Scan for the cell matching the given text and deliver its [X, Y] coordinate at center. 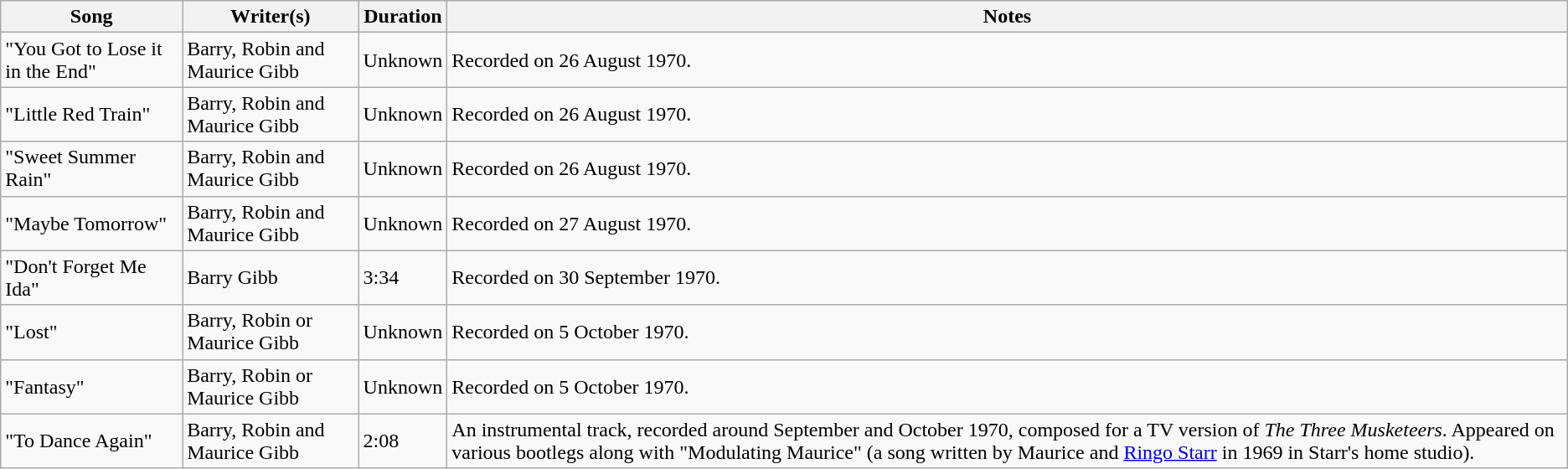
Notes [1007, 17]
Recorded on 27 August 1970. [1007, 223]
"Lost" [92, 332]
Song [92, 17]
"You Got to Lose it in the End" [92, 60]
3:34 [403, 278]
"Little Red Train" [92, 114]
"Fantasy" [92, 387]
Barry Gibb [271, 278]
"Don't Forget Me Ida" [92, 278]
"Maybe Tomorrow" [92, 223]
Duration [403, 17]
2:08 [403, 441]
"Sweet Summer Rain" [92, 169]
Writer(s) [271, 17]
Recorded on 30 September 1970. [1007, 278]
"To Dance Again" [92, 441]
